Search for the cell housing the specified text and yield its [X, Y] center coordinate. 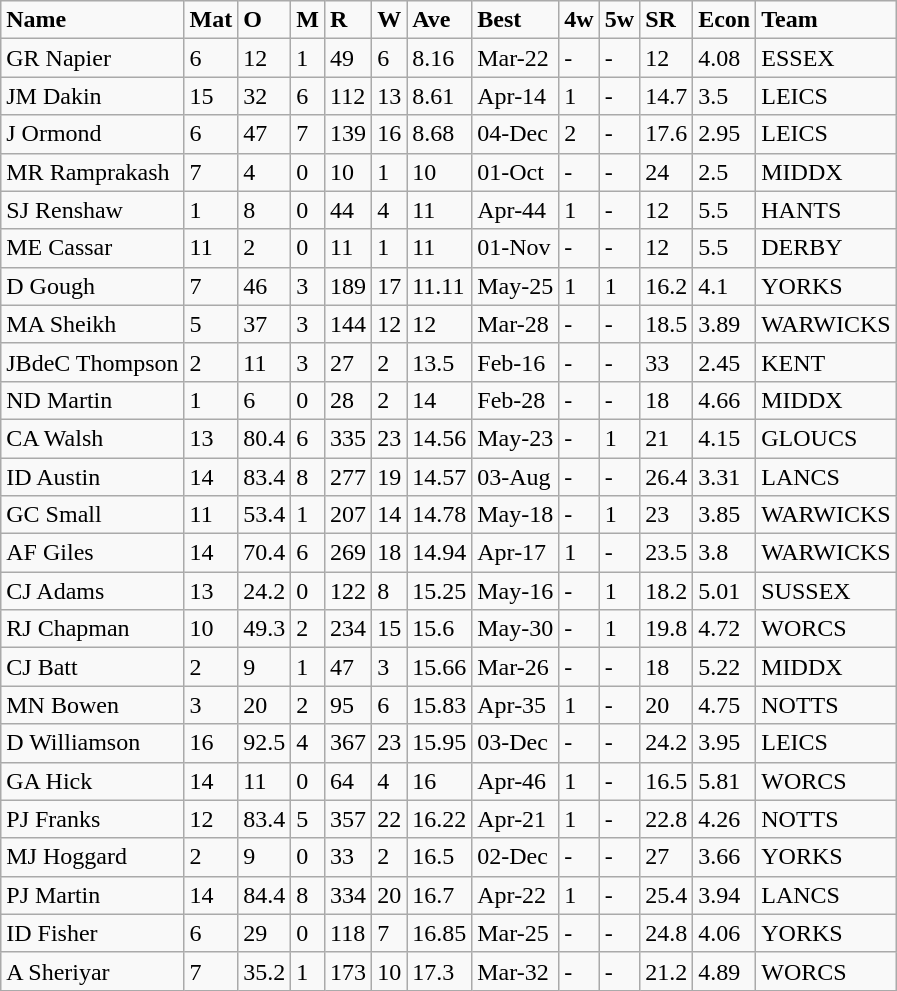
2.5 [724, 172]
Name [92, 20]
JM Dakin [92, 96]
17.6 [666, 134]
173 [348, 971]
13.5 [440, 362]
53.4 [264, 515]
32 [264, 96]
26.4 [666, 477]
16.2 [666, 286]
277 [348, 477]
4.89 [724, 971]
28 [348, 400]
92.5 [264, 743]
15.25 [440, 591]
01-Oct [516, 172]
Apr-46 [516, 781]
44 [348, 210]
80.4 [264, 438]
JBdeC Thompson [92, 362]
24 [666, 172]
367 [348, 743]
4.1 [724, 286]
MR Ramprakash [92, 172]
3.85 [724, 515]
3.8 [724, 553]
17 [390, 286]
GC Small [92, 515]
3.95 [724, 743]
95 [348, 705]
139 [348, 134]
49 [348, 58]
May-18 [516, 515]
17.3 [440, 971]
14.94 [440, 553]
16.85 [440, 933]
Mar-28 [516, 324]
CJ Adams [92, 591]
4.08 [724, 58]
11.11 [440, 286]
23.5 [666, 553]
334 [348, 895]
MJ Hoggard [92, 857]
22.8 [666, 819]
2.95 [724, 134]
Feb-28 [516, 400]
Mar-25 [516, 933]
24.8 [666, 933]
8.68 [440, 134]
CJ Batt [92, 667]
A Sheriyar [92, 971]
84.4 [264, 895]
O [264, 20]
29 [264, 933]
19 [390, 477]
D Gough [92, 286]
18.5 [666, 324]
Apr-35 [516, 705]
25.4 [666, 895]
14.56 [440, 438]
W [390, 20]
14.57 [440, 477]
5.81 [724, 781]
35.2 [264, 971]
37 [264, 324]
HANTS [826, 210]
15.6 [440, 629]
SJ Renshaw [92, 210]
ND Martin [92, 400]
14.7 [666, 96]
357 [348, 819]
4.66 [724, 400]
03-Aug [516, 477]
5w [619, 20]
M [308, 20]
01-Nov [516, 248]
5.01 [724, 591]
May-25 [516, 286]
AF Giles [92, 553]
14.78 [440, 515]
RJ Chapman [92, 629]
5.22 [724, 667]
R [348, 20]
CA Walsh [92, 438]
GA Hick [92, 781]
112 [348, 96]
16.22 [440, 819]
PJ Franks [92, 819]
8.16 [440, 58]
49.3 [264, 629]
04-Dec [516, 134]
KENT [826, 362]
16.7 [440, 895]
Apr-44 [516, 210]
234 [348, 629]
3.31 [724, 477]
ME Cassar [92, 248]
3.94 [724, 895]
SR [666, 20]
144 [348, 324]
Apr-14 [516, 96]
Mar-26 [516, 667]
SUSSEX [826, 591]
4.26 [724, 819]
ID Fisher [92, 933]
70.4 [264, 553]
21.2 [666, 971]
May-30 [516, 629]
May-23 [516, 438]
19.8 [666, 629]
Apr-22 [516, 895]
Ave [440, 20]
4.06 [724, 933]
18.2 [666, 591]
Econ [724, 20]
3.89 [724, 324]
46 [264, 286]
3.5 [724, 96]
GR Napier [92, 58]
189 [348, 286]
PJ Martin [92, 895]
Best [516, 20]
22 [390, 819]
Feb-16 [516, 362]
GLOUCS [826, 438]
4w [579, 20]
15.95 [440, 743]
J Ormond [92, 134]
03-Dec [516, 743]
Team [826, 20]
15.66 [440, 667]
Mar-22 [516, 58]
4.72 [724, 629]
21 [666, 438]
MN Bowen [92, 705]
ID Austin [92, 477]
335 [348, 438]
02-Dec [516, 857]
May-16 [516, 591]
269 [348, 553]
64 [348, 781]
4.15 [724, 438]
118 [348, 933]
DERBY [826, 248]
Apr-21 [516, 819]
8.61 [440, 96]
MA Sheikh [92, 324]
ESSEX [826, 58]
D Williamson [92, 743]
Apr-17 [516, 553]
2.45 [724, 362]
122 [348, 591]
4.75 [724, 705]
15.83 [440, 705]
3.66 [724, 857]
Mar-32 [516, 971]
Mat [211, 20]
207 [348, 515]
